Provide the (x, y) coordinate of the cell's center where the given text is located.  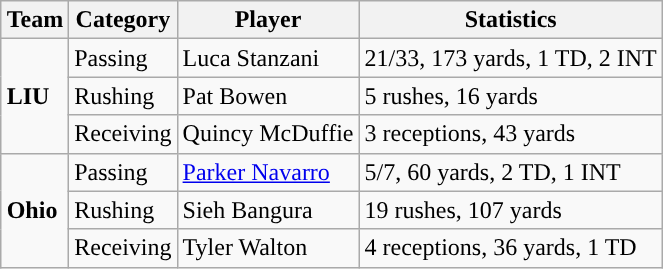
5/7, 60 yards, 2 TD, 1 INT (510, 172)
21/33, 173 yards, 1 TD, 2 INT (510, 58)
3 receptions, 43 yards (510, 134)
Pat Bowen (268, 96)
Parker Navarro (268, 172)
Ohio (35, 210)
5 rushes, 16 yards (510, 96)
LIU (35, 96)
Category (123, 20)
19 rushes, 107 yards (510, 210)
Team (35, 20)
Sieh Bangura (268, 210)
Tyler Walton (268, 248)
Player (268, 20)
Luca Stanzani (268, 58)
Quincy McDuffie (268, 134)
Statistics (510, 20)
4 receptions, 36 yards, 1 TD (510, 248)
